Search for the cell housing the specified text and yield its [X, Y] center coordinate. 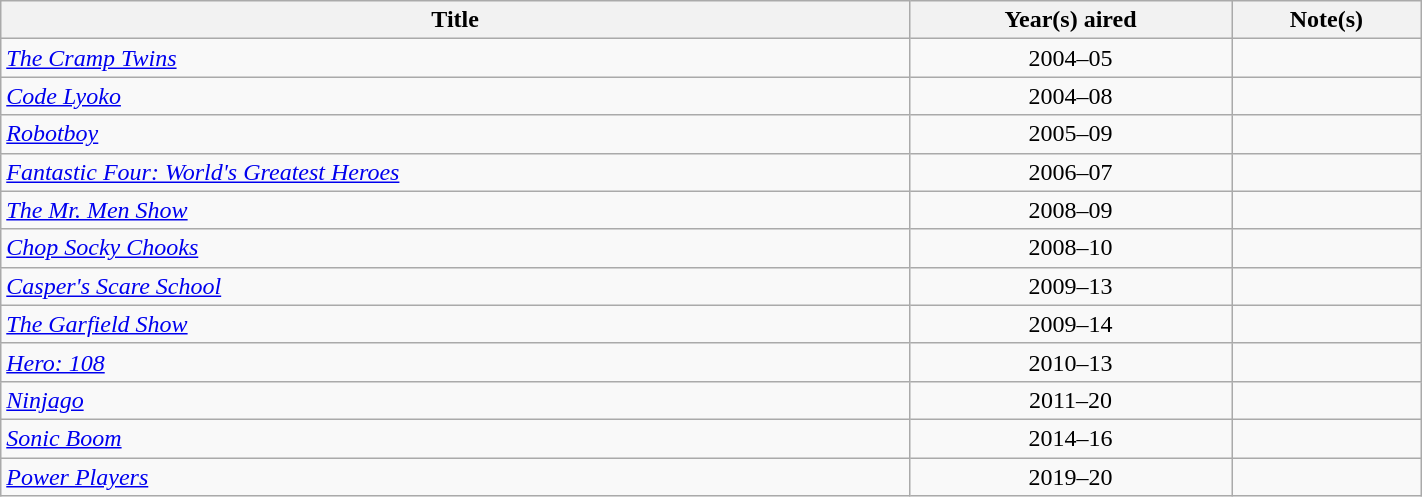
2004–05 [1070, 58]
The Mr. Men Show [456, 210]
Power Players [456, 477]
Fantastic Four: World's Greatest Heroes [456, 172]
Sonic Boom [456, 438]
Note(s) [1327, 20]
2011–20 [1070, 400]
2008–09 [1070, 210]
Hero: 108 [456, 362]
Casper's Scare School [456, 286]
2006–07 [1070, 172]
Year(s) aired [1070, 20]
2004–08 [1070, 96]
2019–20 [1070, 477]
The Garfield Show [456, 324]
Title [456, 20]
Ninjago [456, 400]
2009–14 [1070, 324]
The Cramp Twins [456, 58]
Robotboy [456, 134]
2014–16 [1070, 438]
2009–13 [1070, 286]
2005–09 [1070, 134]
2008–10 [1070, 248]
2010–13 [1070, 362]
Code Lyoko [456, 96]
Chop Socky Chooks [456, 248]
